Find where the given text appears and provide that cell's center as (x, y) coordinate. 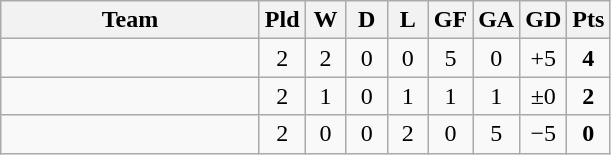
Pld (282, 20)
+5 (544, 58)
L (408, 20)
D (366, 20)
GA (496, 20)
4 (588, 58)
Pts (588, 20)
±0 (544, 96)
Team (130, 20)
−5 (544, 134)
GF (450, 20)
GD (544, 20)
W (326, 20)
